Return the (x, y) coordinate for the center point of the cell that contains the specified text.  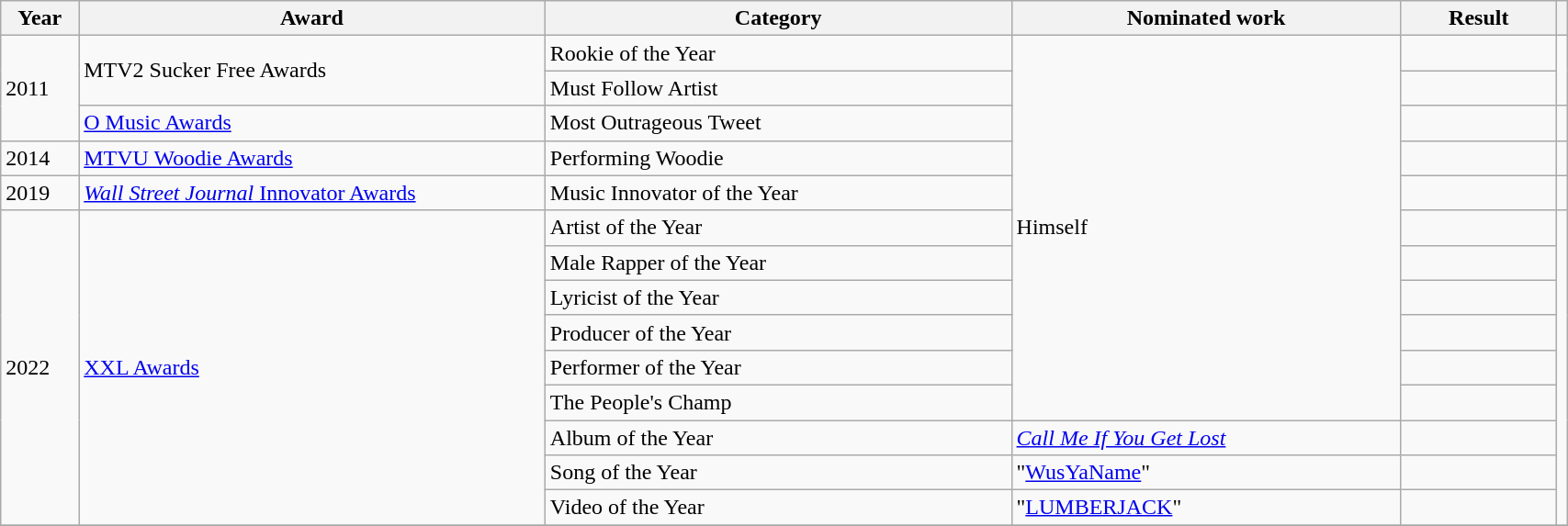
Video of the Year (778, 508)
Music Innovator of the Year (778, 193)
Award (312, 18)
Result (1479, 18)
Wall Street Journal Innovator Awards (312, 193)
Performing Woodie (778, 158)
Performer of the Year (778, 367)
The People's Champ (778, 402)
Call Me If You Get Lost (1206, 438)
MTV2 Sucker Free Awards (312, 71)
Album of the Year (778, 438)
Lyricist of the Year (778, 297)
2019 (40, 193)
Producer of the Year (778, 332)
MTVU Woodie Awards (312, 158)
2014 (40, 158)
Year (40, 18)
Himself (1206, 228)
Artist of the Year (778, 228)
Most Outrageous Tweet (778, 123)
Song of the Year (778, 473)
Must Follow Artist (778, 88)
"LUMBERJACK" (1206, 508)
"WusYaName" (1206, 473)
2022 (40, 367)
2011 (40, 88)
XXL Awards (312, 367)
O Music Awards (312, 123)
Category (778, 18)
Nominated work (1206, 18)
Rookie of the Year (778, 53)
Male Rapper of the Year (778, 263)
